For the text-containing cell, return its midpoint in [x, y] coordinate format. 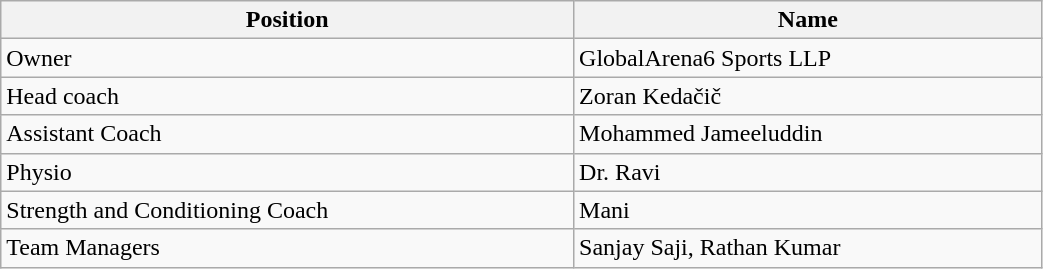
Name [808, 20]
Team Managers [288, 248]
Strength and Conditioning Coach [288, 210]
Mohammed Jameeluddin [808, 134]
Physio [288, 172]
Dr. Ravi [808, 172]
Sanjay Saji, Rathan Kumar [808, 248]
Zoran Kedačič [808, 96]
Head coach [288, 96]
GlobalArena6 Sports LLP [808, 58]
Mani [808, 210]
Position [288, 20]
Assistant Coach [288, 134]
Owner [288, 58]
